Find where the given text appears and provide that cell's center as [X, Y] coordinate. 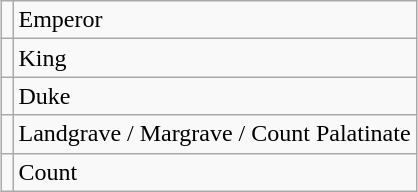
Duke [214, 96]
King [214, 58]
Count [214, 172]
Emperor [214, 20]
Landgrave / Margrave / Count Palatinate [214, 134]
